From the cell containing the given text, extract its center point as [x, y] coordinate. 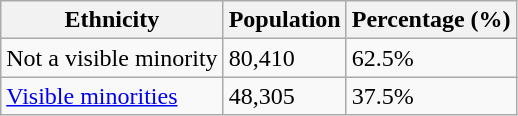
Population [284, 20]
Ethnicity [112, 20]
Percentage (%) [431, 20]
37.5% [431, 96]
48,305 [284, 96]
Not a visible minority [112, 58]
Visible minorities [112, 96]
80,410 [284, 58]
62.5% [431, 58]
